Find where the given text appears and provide that cell's center as [X, Y] coordinate. 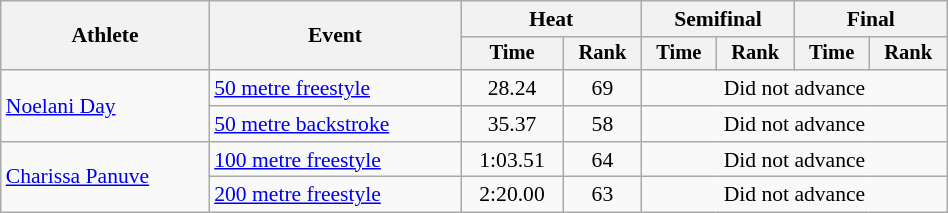
50 metre freestyle [335, 88]
Semifinal [718, 19]
100 metre freestyle [335, 160]
35.37 [512, 124]
2:20.00 [512, 195]
200 metre freestyle [335, 195]
Charissa Panuve [105, 178]
50 metre backstroke [335, 124]
Athlete [105, 36]
Final [870, 19]
Event [335, 36]
Heat [552, 19]
28.24 [512, 88]
Noelani Day [105, 106]
58 [602, 124]
64 [602, 160]
63 [602, 195]
1:03.51 [512, 160]
69 [602, 88]
